Search for the cell housing the specified text and yield its (X, Y) center coordinate. 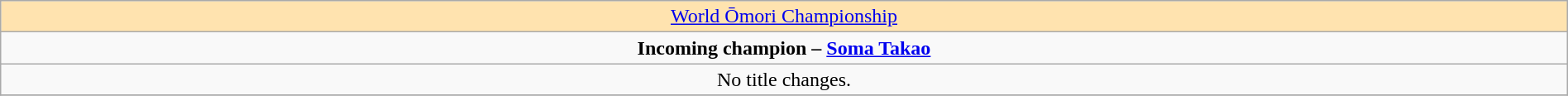
Incoming champion – Soma Takao (784, 48)
World Ōmori Championship (784, 17)
No title changes. (784, 79)
